Return [X, Y] of the center of cell containing provided text 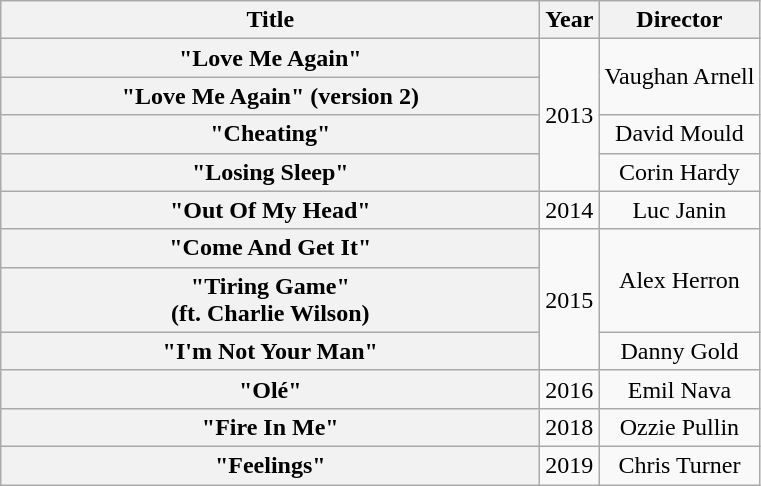
2015 [570, 300]
Vaughan Arnell [680, 77]
Alex Herron [680, 280]
"Love Me Again" (version 2) [270, 96]
Title [270, 20]
"Cheating" [270, 134]
"Losing Sleep" [270, 172]
"Love Me Again" [270, 58]
Corin Hardy [680, 172]
2013 [570, 115]
"Olé" [270, 389]
2019 [570, 465]
"Feelings" [270, 465]
"I'm Not Your Man" [270, 351]
Luc Janin [680, 210]
"Out Of My Head" [270, 210]
Ozzie Pullin [680, 427]
2014 [570, 210]
Chris Turner [680, 465]
"Tiring Game"(ft. Charlie Wilson) [270, 300]
"Come And Get It" [270, 248]
Emil Nava [680, 389]
2018 [570, 427]
David Mould [680, 134]
2016 [570, 389]
Year [570, 20]
"Fire In Me" [270, 427]
Danny Gold [680, 351]
Director [680, 20]
